Identify which cell holds the provided text, then report its [x, y] central coordinate. 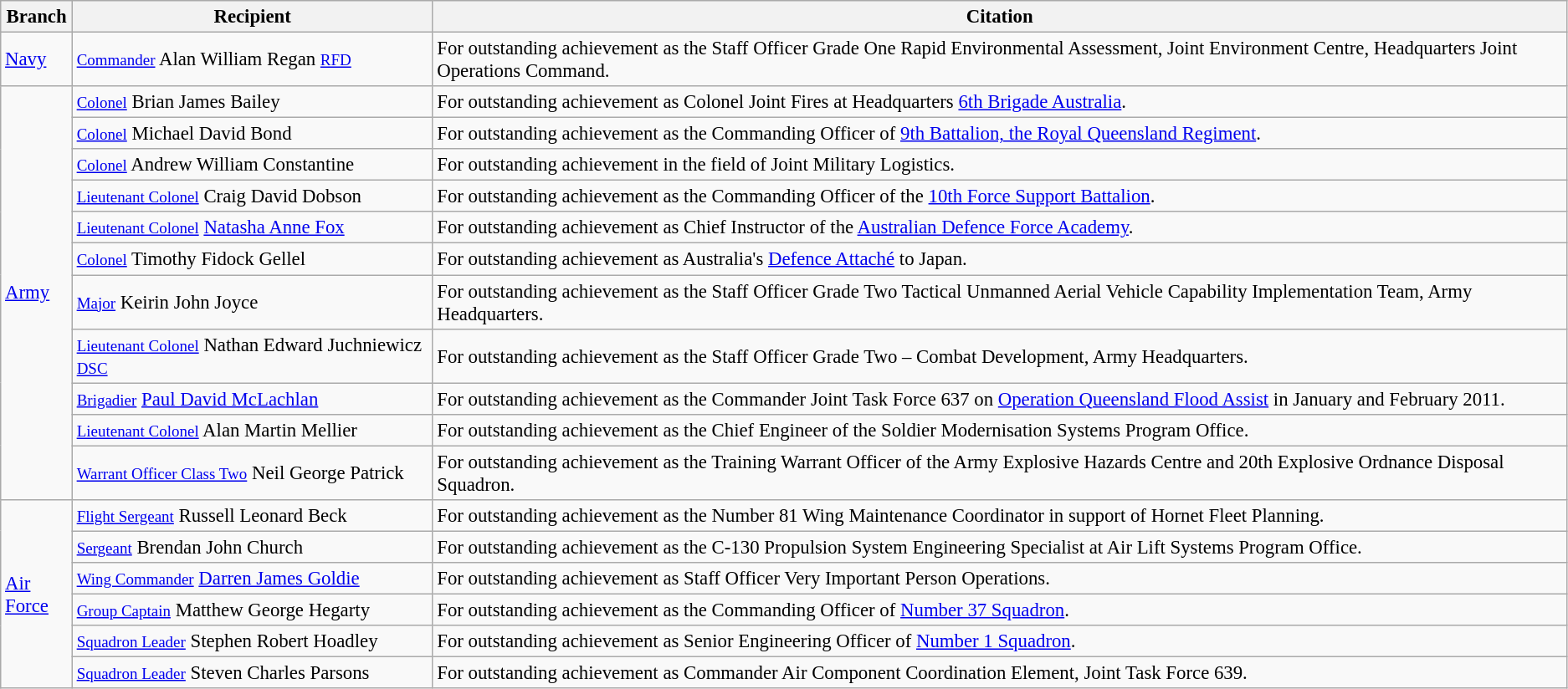
For outstanding achievement as the Number 81 Wing Maintenance Coordinator in support of Hornet Fleet Planning. [1000, 516]
Colonel Michael David Bond [253, 134]
Army [37, 293]
Recipient [253, 17]
For outstanding achievement in the field of Joint Military Logistics. [1000, 165]
Lieutenant Colonel Nathan Edward Juchniewicz DSC [253, 356]
For outstanding achievement as the Training Warrant Officer of the Army Explosive Hazards Centre and 20th Explosive Ordnance Disposal Squadron. [1000, 473]
Air Force [37, 595]
Citation [1000, 17]
Commander Alan William Regan RFD [253, 60]
For outstanding achievement as the Commanding Officer of 9th Battalion, the Royal Queensland Regiment. [1000, 134]
For outstanding achievement as the Commander Joint Task Force 637 on Operation Queensland Flood Assist in January and February 2011. [1000, 399]
Brigadier Paul David McLachlan [253, 399]
Colonel Brian James Bailey [253, 102]
Group Captain Matthew George Hegarty [253, 610]
Squadron Leader Steven Charles Parsons [253, 673]
For outstanding achievement as Australia's Defence Attaché to Japan. [1000, 259]
Sergeant Brendan John Church [253, 547]
Navy [37, 60]
For outstanding achievement as Chief Instructor of the Australian Defence Force Academy. [1000, 228]
Lieutenant Colonel Natasha Anne Fox [253, 228]
For outstanding achievement as the Commanding Officer of the 10th Force Support Battalion. [1000, 196]
Lieutenant Colonel Alan Martin Mellier [253, 430]
Major Keirin John Joyce [253, 303]
Lieutenant Colonel Craig David Dobson [253, 196]
Warrant Officer Class Two Neil George Patrick [253, 473]
Colonel Andrew William Constantine [253, 165]
For outstanding achievement as the Chief Engineer of the Soldier Modernisation Systems Program Office. [1000, 430]
Flight Sergeant Russell Leonard Beck [253, 516]
For outstanding achievement as Colonel Joint Fires at Headquarters 6th Brigade Australia. [1000, 102]
Branch [37, 17]
For outstanding achievement as the C-130 Propulsion System Engineering Specialist at Air Lift Systems Program Office. [1000, 547]
For outstanding achievement as the Staff Officer Grade Two – Combat Development, Army Headquarters. [1000, 356]
For outstanding achievement as Staff Officer Very Important Person Operations. [1000, 579]
Squadron Leader Stephen Robert Hoadley [253, 641]
For outstanding achievement as Senior Engineering Officer of Number 1 Squadron. [1000, 641]
Wing Commander Darren James Goldie [253, 579]
For outstanding achievement as the Staff Officer Grade Two Tactical Unmanned Aerial Vehicle Capability Implementation Team, Army Headquarters. [1000, 303]
For outstanding achievement as Commander Air Component Coordination Element, Joint Task Force 639. [1000, 673]
For outstanding achievement as the Commanding Officer of Number 37 Squadron. [1000, 610]
Colonel Timothy Fidock Gellel [253, 259]
